Capture the cell that displays the provided text and extract its (X, Y) central coordinate. 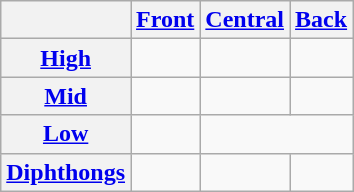
Mid (66, 96)
Front (166, 20)
Low (66, 134)
Central (245, 20)
Diphthongs (66, 172)
High (66, 58)
Back (322, 20)
